Extract the [X, Y] coordinate from the center of the cell holding the provided text.  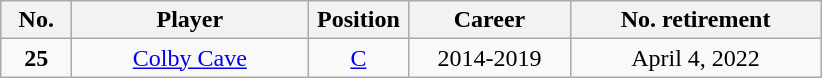
No. retirement [696, 20]
2014-2019 [490, 58]
C [358, 58]
Colby Cave [190, 58]
April 4, 2022 [696, 58]
No. [36, 20]
25 [36, 58]
Position [358, 20]
Player [190, 20]
Career [490, 20]
